Find where the given text appears and provide that cell's center as [x, y] coordinate. 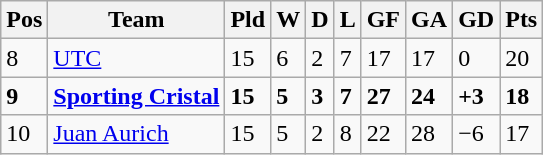
UTC [136, 58]
22 [383, 134]
GD [476, 20]
Sporting Cristal [136, 96]
L [348, 20]
Juan Aurich [136, 134]
−6 [476, 134]
Pts [522, 20]
28 [430, 134]
18 [522, 96]
20 [522, 58]
0 [476, 58]
Pos [24, 20]
D [320, 20]
W [288, 20]
+3 [476, 96]
6 [288, 58]
3 [320, 96]
27 [383, 96]
9 [24, 96]
Team [136, 20]
10 [24, 134]
Pld [248, 20]
GA [430, 20]
24 [430, 96]
GF [383, 20]
